Capture the cell that displays the provided text and extract its (X, Y) central coordinate. 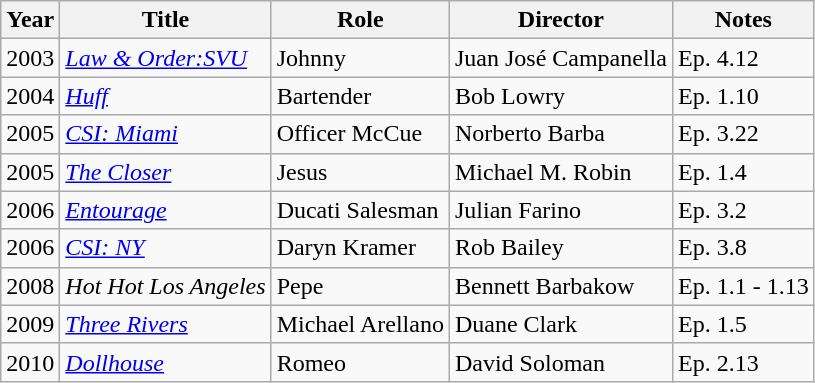
Johnny (360, 58)
Ep. 3.22 (743, 134)
The Closer (166, 172)
Bennett Barbakow (560, 286)
Dollhouse (166, 362)
Ep. 3.8 (743, 248)
Law & Order:SVU (166, 58)
Huff (166, 96)
2009 (30, 324)
Entourage (166, 210)
Three Rivers (166, 324)
CSI: NY (166, 248)
Officer McCue (360, 134)
Title (166, 20)
Ep. 4.12 (743, 58)
Norberto Barba (560, 134)
Michael M. Robin (560, 172)
Juan José Campanella (560, 58)
Jesus (360, 172)
Daryn Kramer (360, 248)
Ducati Salesman (360, 210)
Ep. 2.13 (743, 362)
Duane Clark (560, 324)
Ep. 1.1 - 1.13 (743, 286)
Bob Lowry (560, 96)
Director (560, 20)
Michael Arellano (360, 324)
CSI: Miami (166, 134)
Bartender (360, 96)
2010 (30, 362)
Ep. 1.4 (743, 172)
Hot Hot Los Angeles (166, 286)
Notes (743, 20)
Ep. 1.5 (743, 324)
2004 (30, 96)
Ep. 3.2 (743, 210)
Pepe (360, 286)
2008 (30, 286)
Role (360, 20)
Ep. 1.10 (743, 96)
Year (30, 20)
David Soloman (560, 362)
Rob Bailey (560, 248)
Julian Farino (560, 210)
Romeo (360, 362)
2003 (30, 58)
